Identify which cell holds the provided text, then report its (x, y) central coordinate. 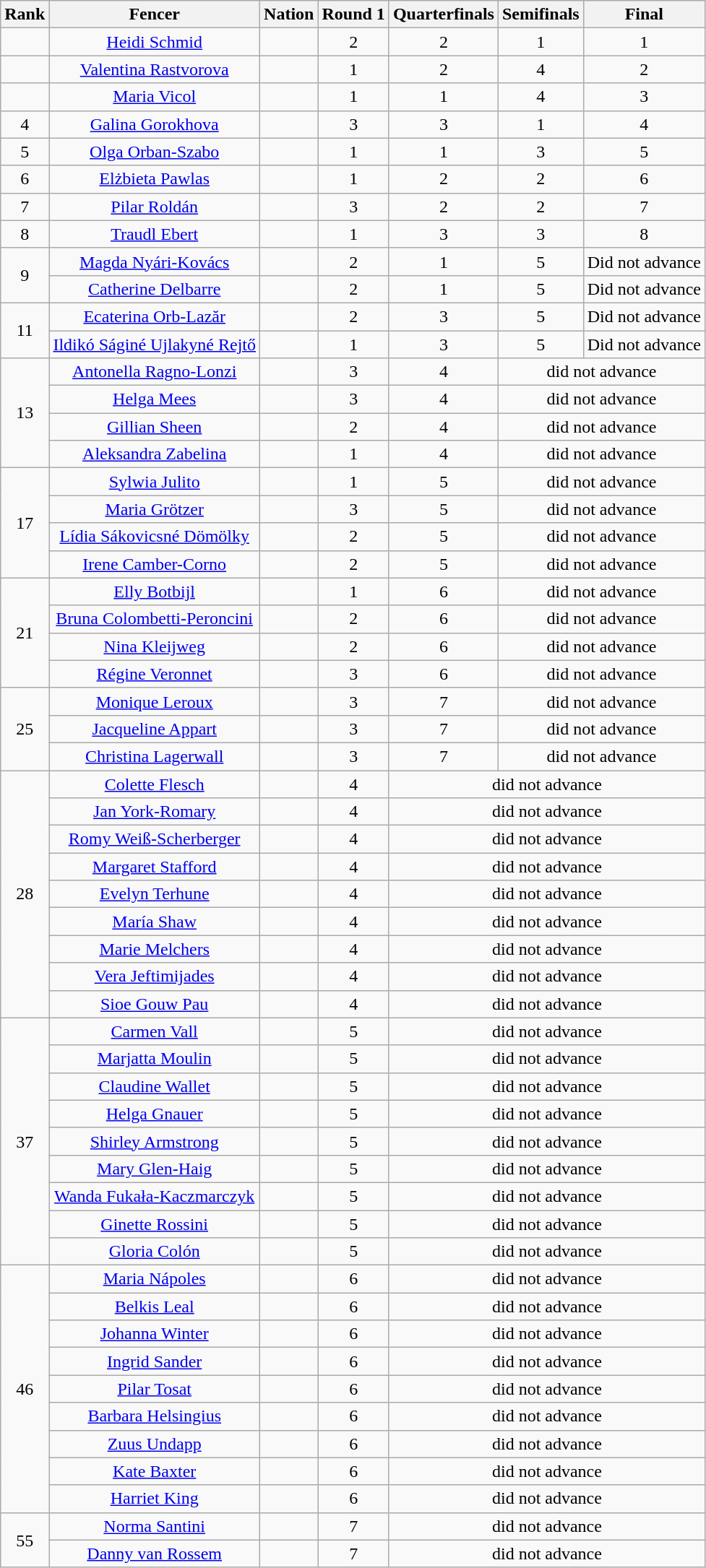
Maria Grötzer (155, 509)
Jan York-Romary (155, 812)
37 (25, 1141)
Ingrid Sander (155, 1361)
Mary Glen-Haig (155, 1169)
Lídia Sákovicsné Dömölky (155, 537)
Monique Leroux (155, 701)
Gillian Sheen (155, 427)
Régine Veronnet (155, 674)
Johanna Winter (155, 1334)
Norma Santini (155, 1526)
Margaret Stafford (155, 867)
Round 1 (353, 14)
Pilar Roldán (155, 207)
55 (25, 1540)
Aleksandra Zabelina (155, 454)
María Shaw (155, 922)
9 (25, 275)
Galina Gorokhova (155, 124)
Traudl Ebert (155, 234)
Nation (289, 14)
Elżbieta Pawlas (155, 179)
Belkis Leal (155, 1307)
21 (25, 633)
17 (25, 523)
Olga Orban-Szabo (155, 152)
Irene Camber-Corno (155, 564)
11 (25, 330)
Gloria Colón (155, 1252)
13 (25, 413)
Marjatta Moulin (155, 1059)
46 (25, 1390)
Catherine Delbarre (155, 289)
28 (25, 894)
Maria Vicol (155, 97)
Ginette Rossini (155, 1224)
Kate Baxter (155, 1471)
Pilar Tosat (155, 1389)
Barbara Helsingius (155, 1416)
Christina Lagerwall (155, 756)
Elly Botbijl (155, 592)
Marie Melchers (155, 949)
Bruna Colombetti-Peroncini (155, 619)
Maria Nápoles (155, 1279)
Danny van Rossem (155, 1554)
Evelyn Terhune (155, 894)
Wanda Fukała-Kaczmarczyk (155, 1196)
Semifinals (541, 14)
Heidi Schmid (155, 42)
Rank (25, 14)
Harriet King (155, 1499)
Final (644, 14)
Claudine Wallet (155, 1086)
Fencer (155, 14)
Vera Jeftimijades (155, 976)
Valentina Rastvorova (155, 69)
Colette Flesch (155, 784)
Antonella Ragno-Lonzi (155, 372)
Carmen Vall (155, 1031)
Sylwia Julito (155, 482)
Zuus Undapp (155, 1444)
Helga Gnauer (155, 1114)
Quarterfinals (444, 14)
Nina Kleijweg (155, 646)
Magda Nyári-Kovács (155, 261)
Ecaterina Orb-Lazăr (155, 316)
Sioe Gouw Pau (155, 1004)
Romy Weiß-Scherberger (155, 839)
Jacqueline Appart (155, 729)
Shirley Armstrong (155, 1141)
Ildikó Ságiné Ujlakyné Rejtő (155, 345)
Helga Mees (155, 399)
25 (25, 729)
